Locate the cell with the specified text and output its (x, y) center coordinate. 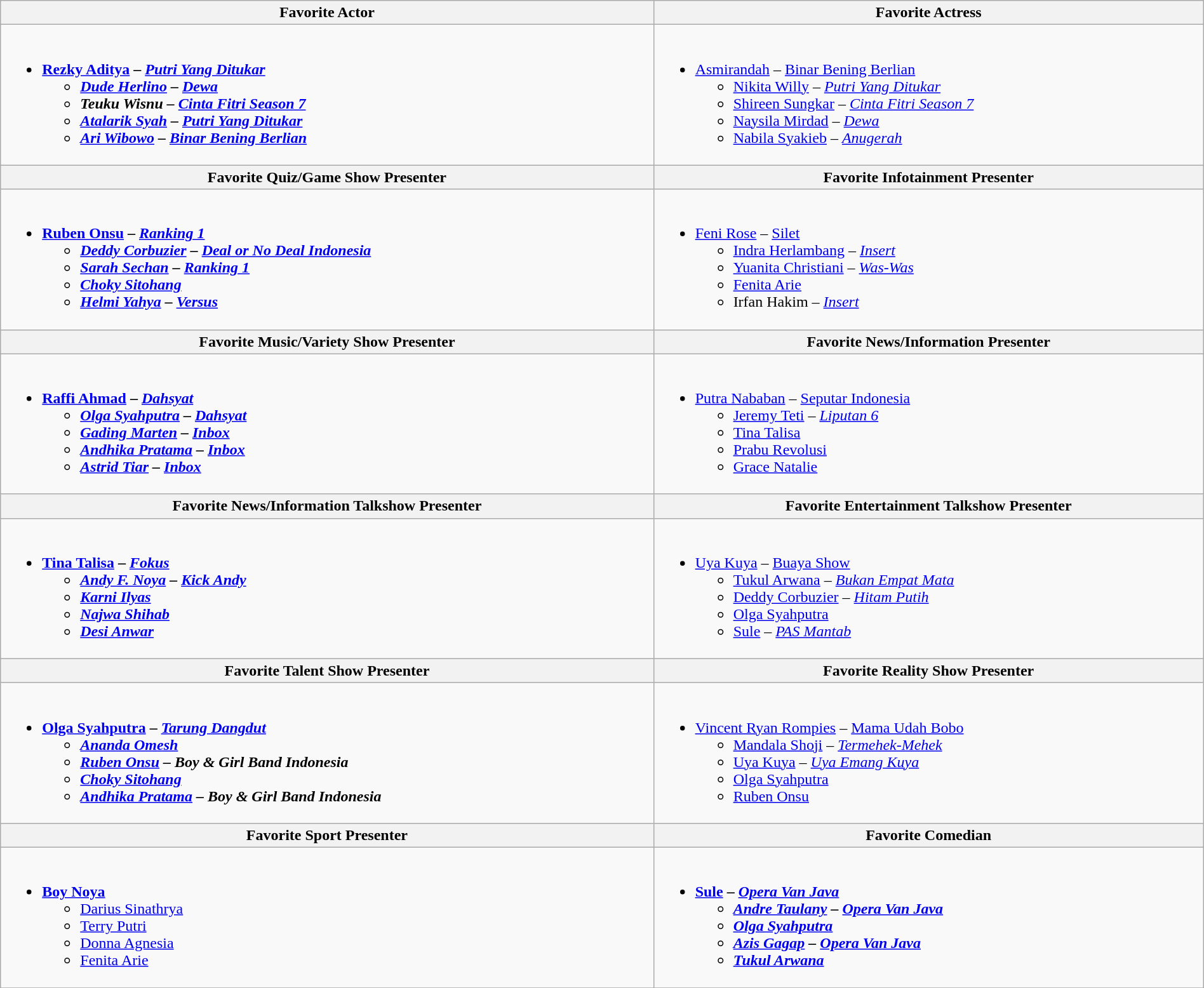
Raffi Ahmad – DahsyatOlga Syahputra – DahsyatGading Marten – InboxAndhika Pratama – InboxAstrid Tiar – Inbox (327, 424)
Favorite Quiz/Game Show Presenter (327, 177)
Boy NoyaDarius SinathryaTerry PutriDonna AgnesiaFenita Arie (327, 917)
Favorite News/Information Presenter (928, 342)
Vincent Ryan Rompies – Mama Udah BoboMandala Shoji – Termehek-MehekUya Kuya – Uya Emang KuyaOlga SyahputraRuben Onsu (928, 753)
Favorite Actor (327, 13)
Favorite Infotainment Presenter (928, 177)
Favorite News/Information Talkshow Presenter (327, 506)
Putra Nababan – Seputar IndonesiaJeremy Teti – Liputan 6Tina TalisaPrabu RevolusiGrace Natalie (928, 424)
Favorite Reality Show Presenter (928, 671)
Uya Kuya – Buaya ShowTukul Arwana – Bukan Empat MataDeddy Corbuzier – Hitam PutihOlga SyahputraSule – PAS Mantab (928, 588)
Favorite Music/Variety Show Presenter (327, 342)
Sule – Opera Van JavaAndre Taulany – Opera Van JavaOlga SyahputraAzis Gagap – Opera Van JavaTukul Arwana (928, 917)
Favorite Actress (928, 13)
Favorite Talent Show Presenter (327, 671)
Feni Rose – SiletIndra Herlambang – InsertYuanita Christiani – Was-WasFenita ArieIrfan Hakim – Insert (928, 259)
Favorite Comedian (928, 835)
Olga Syahputra – Tarung DangdutAnanda OmeshRuben Onsu – Boy & Girl Band IndonesiaChoky SitohangAndhika Pratama – Boy & Girl Band Indonesia (327, 753)
Favorite Entertainment Talkshow Presenter (928, 506)
Ruben Onsu – Ranking 1Deddy Corbuzier – Deal or No Deal IndonesiaSarah Sechan – Ranking 1Choky SitohangHelmi Yahya – Versus (327, 259)
Tina Talisa – FokusAndy F. Noya – Kick AndyKarni IlyasNajwa ShihabDesi Anwar (327, 588)
Favorite Sport Presenter (327, 835)
